Capture the cell that displays the provided text and extract its [x, y] central coordinate. 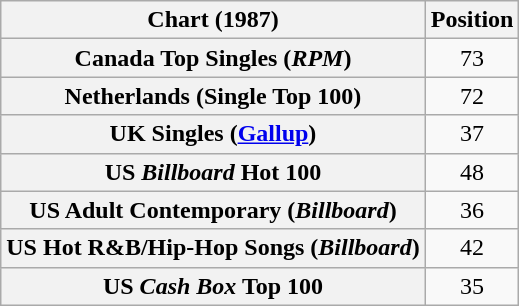
73 [472, 58]
Canada Top Singles (RPM) [213, 58]
Chart (1987) [213, 20]
UK Singles (Gallup) [213, 134]
42 [472, 248]
Netherlands (Single Top 100) [213, 96]
72 [472, 96]
37 [472, 134]
36 [472, 210]
Position [472, 20]
48 [472, 172]
US Adult Contemporary (Billboard) [213, 210]
US Cash Box Top 100 [213, 286]
US Billboard Hot 100 [213, 172]
35 [472, 286]
US Hot R&B/Hip-Hop Songs (Billboard) [213, 248]
